Identify which cell holds the provided text, then report its [x, y] central coordinate. 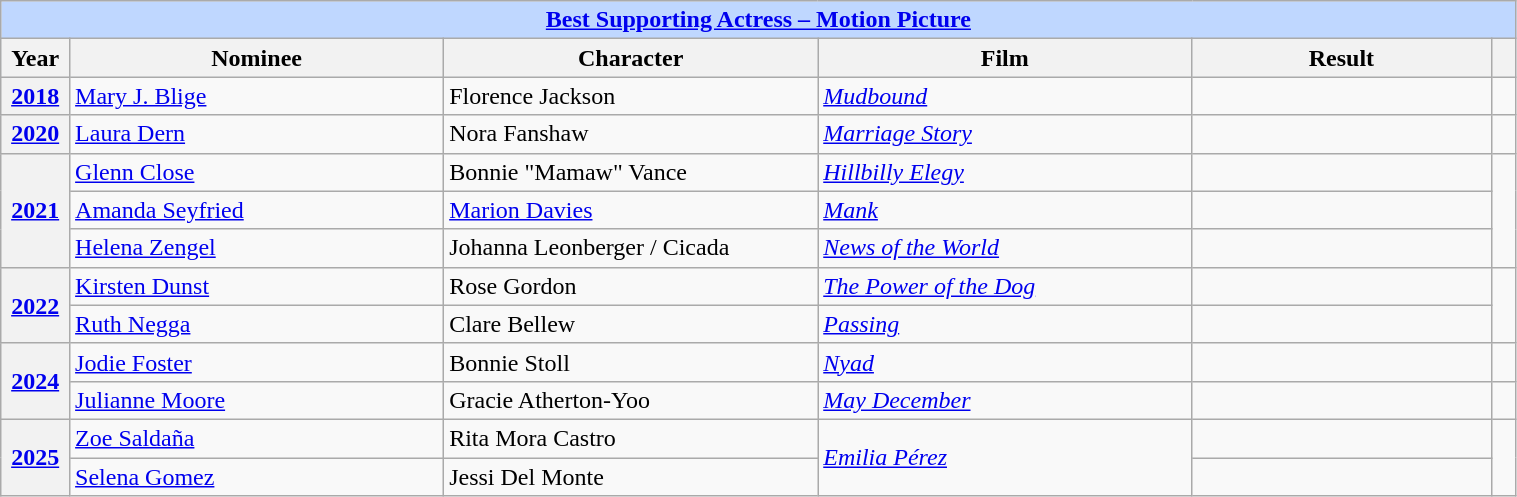
2022 [36, 305]
Film [1005, 58]
Year [36, 58]
Florence Jackson [631, 96]
Selena Gomez [257, 477]
Zoe Saldaña [257, 438]
2021 [36, 210]
Laura Dern [257, 134]
Emilia Pérez [1005, 457]
Bonnie "Mamaw" Vance [631, 172]
Hillbilly Elegy [1005, 172]
Helena Zengel [257, 248]
Jodie Foster [257, 362]
The Power of the Dog [1005, 286]
2025 [36, 457]
Rose Gordon [631, 286]
Gracie Atherton-Yoo [631, 400]
Bonnie Stoll [631, 362]
Rita Mora Castro [631, 438]
Best Supporting Actress – Motion Picture [758, 20]
May December [1005, 400]
2020 [36, 134]
Ruth Negga [257, 324]
Nominee [257, 58]
Passing [1005, 324]
Julianne Moore [257, 400]
2018 [36, 96]
Johanna Leonberger / Cicada [631, 248]
Amanda Seyfried [257, 210]
Marriage Story [1005, 134]
Nora Fanshaw [631, 134]
Mary J. Blige [257, 96]
Nyad [1005, 362]
Mudbound [1005, 96]
Character [631, 58]
Marion Davies [631, 210]
Glenn Close [257, 172]
2024 [36, 381]
Mank [1005, 210]
Clare Bellew [631, 324]
Jessi Del Monte [631, 477]
News of the World [1005, 248]
Kirsten Dunst [257, 286]
Result [1342, 58]
